For the text-containing cell, return its midpoint in [x, y] coordinate format. 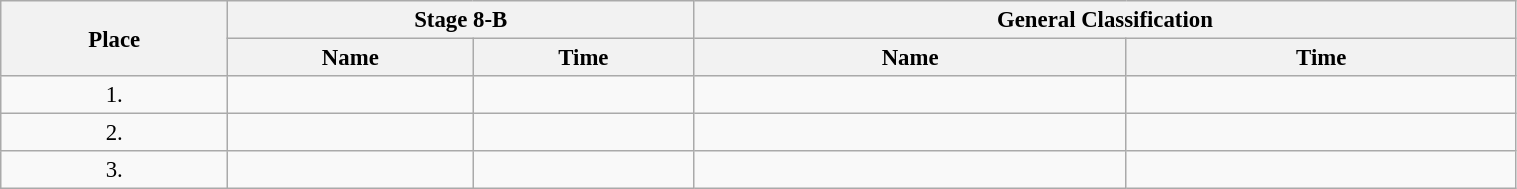
Stage 8-B [461, 20]
Place [114, 38]
3. [114, 170]
General Classification [1105, 20]
1. [114, 95]
2. [114, 133]
